From the cell containing the given text, extract its center point as (X, Y) coordinate. 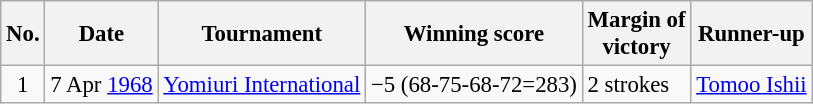
−5 (68-75-68-72=283) (474, 85)
Runner-up (752, 34)
7 Apr 1968 (102, 85)
Winning score (474, 34)
Tomoo Ishii (752, 85)
Margin ofvictory (636, 34)
Tournament (262, 34)
Date (102, 34)
No. (23, 34)
1 (23, 85)
Yomiuri International (262, 85)
2 strokes (636, 85)
